Locate the cell with the specified text and output its [X, Y] center coordinate. 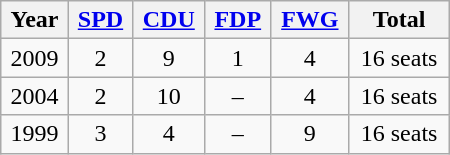
FWG [310, 20]
2004 [35, 96]
FDP [238, 20]
3 [100, 134]
SPD [100, 20]
10 [169, 96]
Year [35, 20]
CDU [169, 20]
1999 [35, 134]
2009 [35, 58]
Total [399, 20]
1 [238, 58]
